Extract the (X, Y) coordinate from the center of the cell holding the provided text.  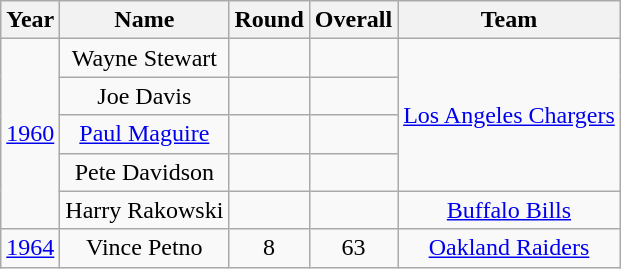
1960 (30, 134)
Team (510, 20)
Wayne Stewart (144, 58)
Vince Petno (144, 248)
Round (269, 20)
Name (144, 20)
1964 (30, 248)
Overall (353, 20)
Paul Maguire (144, 134)
Pete Davidson (144, 172)
Joe Davis (144, 96)
Year (30, 20)
Harry Rakowski (144, 210)
Oakland Raiders (510, 248)
8 (269, 248)
63 (353, 248)
Buffalo Bills (510, 210)
Los Angeles Chargers (510, 115)
